Scan for the cell matching the given text and deliver its (X, Y) coordinate at center. 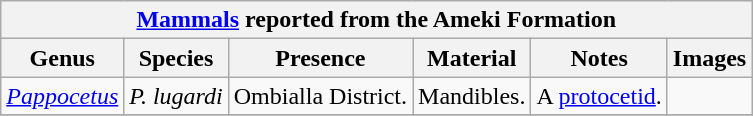
Notes (599, 58)
Pappocetus (62, 96)
Genus (62, 58)
Species (176, 58)
Material (472, 58)
A protocetid. (599, 96)
Presence (320, 58)
Mandibles. (472, 96)
Images (709, 58)
Ombialla District. (320, 96)
Mammals reported from the Ameki Formation (376, 20)
P. lugardi (176, 96)
